Find where the given text appears and provide that cell's center as (x, y) coordinate. 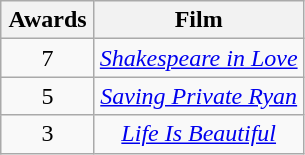
7 (48, 58)
Saving Private Ryan (198, 96)
Shakespeare in Love (198, 58)
Life Is Beautiful (198, 134)
Awards (48, 20)
5 (48, 96)
Film (198, 20)
3 (48, 134)
